Return the (x, y) coordinate for the center point of the cell that contains the specified text.  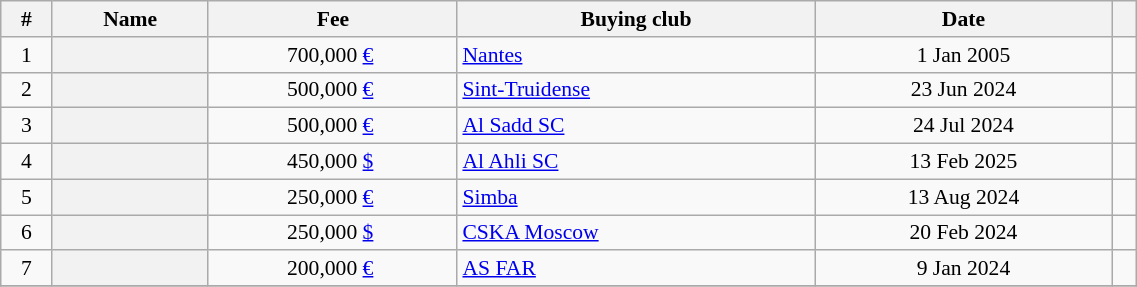
200,000 € (332, 269)
AS FAR (636, 269)
Al Sadd SC (636, 126)
Buying club (636, 19)
7 (26, 269)
Nantes (636, 55)
Fee (332, 19)
9 Jan 2024 (964, 269)
4 (26, 162)
23 Jun 2024 (964, 90)
24 Jul 2024 (964, 126)
450,000 $ (332, 162)
20 Feb 2024 (964, 233)
700,000 € (332, 55)
Sint-Truidense (636, 90)
Simba (636, 197)
CSKA Moscow (636, 233)
1 Jan 2005 (964, 55)
13 Aug 2024 (964, 197)
5 (26, 197)
250,000 $ (332, 233)
Date (964, 19)
13 Feb 2025 (964, 162)
Name (130, 19)
3 (26, 126)
250,000 € (332, 197)
Al Ahli SC (636, 162)
2 (26, 90)
1 (26, 55)
6 (26, 233)
# (26, 19)
